Find where the given text appears and provide that cell's center as (x, y) coordinate. 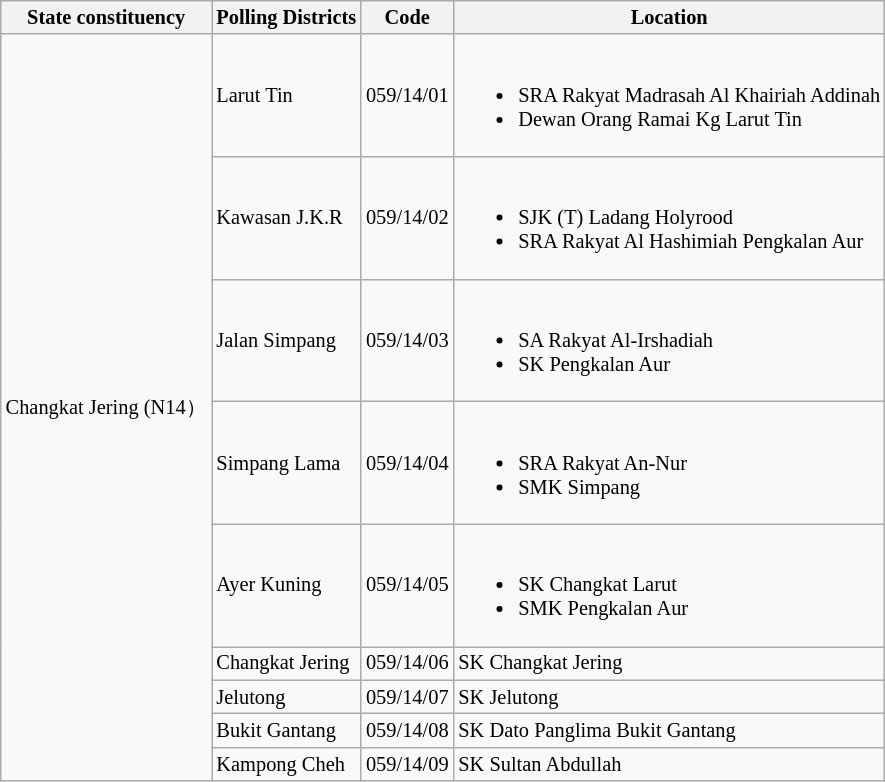
Ayer Kuning (287, 585)
059/14/07 (407, 697)
Jelutong (287, 697)
SRA Rakyat An-NurSMK Simpang (669, 462)
State constituency (106, 17)
Code (407, 17)
SRA Rakyat Madrasah Al Khairiah AddinahDewan Orang Ramai Kg Larut Tin (669, 95)
Kawasan J.K.R (287, 217)
SK Changkat LarutSMK Pengkalan Aur (669, 585)
SA Rakyat Al-IrshadiahSK Pengkalan Aur (669, 340)
059/14/08 (407, 731)
Kampong Cheh (287, 764)
Jalan Simpang (287, 340)
Location (669, 17)
SK Changkat Jering (669, 663)
Changkat Jering (N14） (106, 408)
Changkat Jering (287, 663)
059/14/06 (407, 663)
Bukit Gantang (287, 731)
SK Sultan Abdullah (669, 764)
SK Dato Panglima Bukit Gantang (669, 731)
SK Jelutong (669, 697)
059/14/01 (407, 95)
059/14/09 (407, 764)
059/14/03 (407, 340)
059/14/04 (407, 462)
Larut Tin (287, 95)
Polling Districts (287, 17)
Simpang Lama (287, 462)
SJK (T) Ladang HolyroodSRA Rakyat Al Hashimiah Pengkalan Aur (669, 217)
059/14/02 (407, 217)
059/14/05 (407, 585)
